Return [X, Y] of the center of cell containing provided text 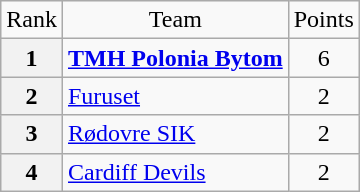
1 [32, 58]
4 [32, 172]
Furuset [175, 96]
TMH Polonia Bytom [175, 58]
Cardiff Devils [175, 172]
Team [175, 20]
Rødovre SIK [175, 134]
Rank [32, 20]
6 [324, 58]
Points [324, 20]
3 [32, 134]
